Locate the cell with the specified text and output its (x, y) center coordinate. 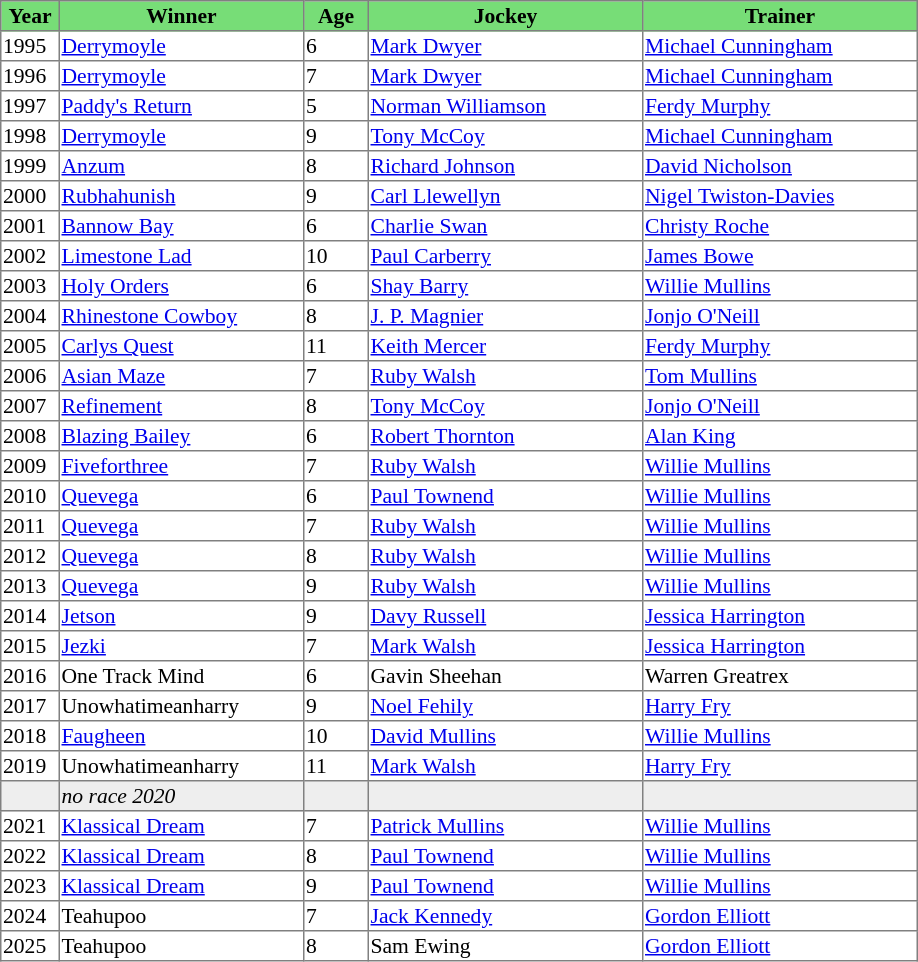
Bannow Bay (181, 226)
Rubhahunish (181, 196)
Jack Kennedy (505, 916)
no race 2020 (181, 796)
2013 (30, 586)
2002 (30, 256)
Blazing Bailey (181, 436)
2022 (30, 856)
1998 (30, 136)
Jezki (181, 646)
Fiveforthree (181, 466)
Gavin Sheehan (505, 676)
Carl Llewellyn (505, 196)
Patrick Mullins (505, 826)
Limestone Lad (181, 256)
One Track Mind (181, 676)
2015 (30, 646)
Shay Barry (505, 286)
Richard Johnson (505, 166)
2012 (30, 556)
Year (30, 16)
2025 (30, 946)
2010 (30, 496)
Robert Thornton (505, 436)
Charlie Swan (505, 226)
2018 (30, 736)
2008 (30, 436)
Age (336, 16)
Anzum (181, 166)
Refinement (181, 406)
2001 (30, 226)
Sam Ewing (505, 946)
Christy Roche (780, 226)
2004 (30, 316)
Jockey (505, 16)
James Bowe (780, 256)
2016 (30, 676)
Paul Carberry (505, 256)
2003 (30, 286)
Faugheen (181, 736)
1996 (30, 76)
2019 (30, 766)
2017 (30, 706)
5 (336, 106)
2024 (30, 916)
Norman Williamson (505, 106)
Carlys Quest (181, 346)
Noel Fehily (505, 706)
J. P. Magnier (505, 316)
2021 (30, 826)
Asian Maze (181, 376)
David Mullins (505, 736)
Warren Greatrex (780, 676)
2007 (30, 406)
Rhinestone Cowboy (181, 316)
Paddy's Return (181, 106)
Holy Orders (181, 286)
Jetson (181, 616)
Trainer (780, 16)
2023 (30, 886)
2006 (30, 376)
Winner (181, 16)
2014 (30, 616)
1995 (30, 46)
2011 (30, 526)
Tom Mullins (780, 376)
Keith Mercer (505, 346)
Davy Russell (505, 616)
2005 (30, 346)
2009 (30, 466)
1999 (30, 166)
Nigel Twiston-Davies (780, 196)
David Nicholson (780, 166)
2000 (30, 196)
Alan King (780, 436)
1997 (30, 106)
